Extract the [x, y] coordinate from the center of the cell holding the provided text.  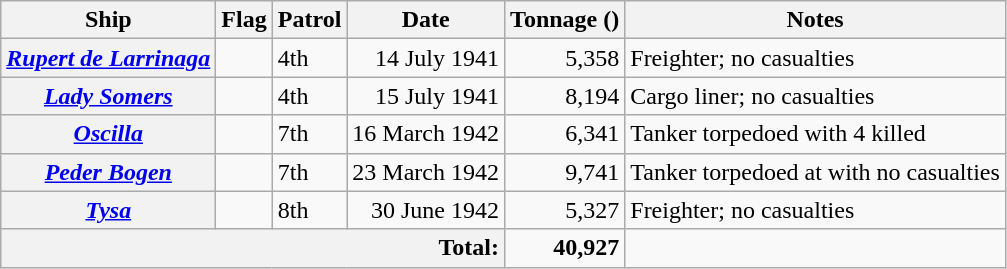
8th [310, 210]
Notes [816, 20]
Oscilla [108, 134]
14 July 1941 [426, 58]
Tanker torpedoed at with no casualties [816, 172]
Total: [253, 248]
15 July 1941 [426, 96]
Ship [108, 20]
6,341 [565, 134]
Tonnage () [565, 20]
Peder Bogen [108, 172]
Date [426, 20]
23 March 1942 [426, 172]
Patrol [310, 20]
Tanker torpedoed with 4 killed [816, 134]
Tysa [108, 210]
16 March 1942 [426, 134]
40,927 [565, 248]
30 June 1942 [426, 210]
Rupert de Larrinaga [108, 58]
5,358 [565, 58]
Cargo liner; no casualties [816, 96]
8,194 [565, 96]
Lady Somers [108, 96]
5,327 [565, 210]
Flag [244, 20]
9,741 [565, 172]
